Find where the given text appears and provide that cell's center as [x, y] coordinate. 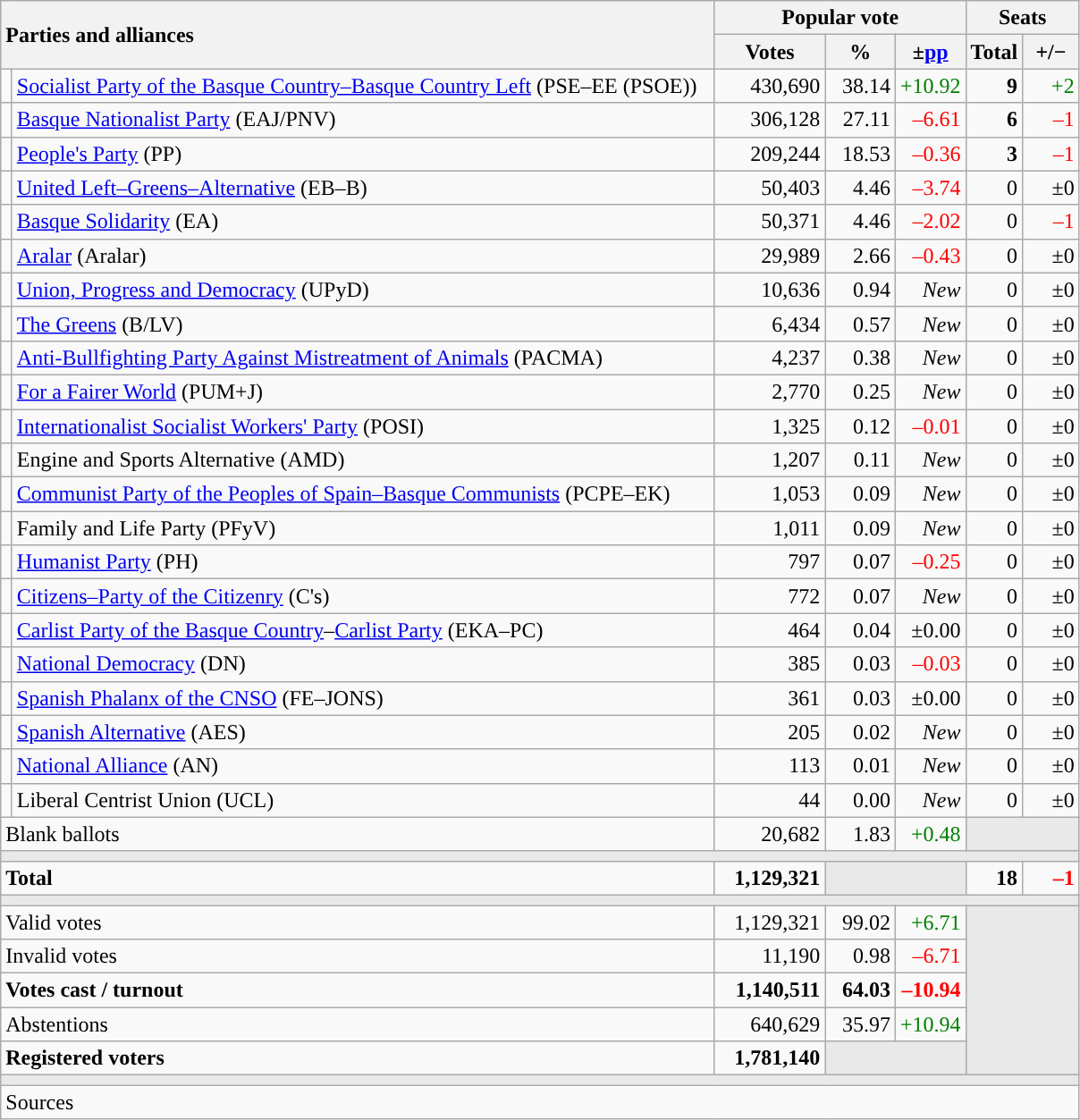
10,636 [770, 290]
0.38 [860, 358]
+0.48 [930, 834]
50,371 [770, 222]
–2.02 [930, 222]
Valid votes [358, 922]
1,207 [770, 460]
Basque Solidarity (EA) [363, 222]
Registered voters [358, 1058]
0.12 [860, 426]
1,781,140 [770, 1058]
–0.43 [930, 256]
±pp [930, 52]
–0.25 [930, 562]
640,629 [770, 1024]
+/− [1051, 52]
–0.01 [930, 426]
For a Fairer World (PUM+J) [363, 392]
The Greens (B/LV) [363, 324]
361 [770, 698]
29,989 [770, 256]
0.25 [860, 392]
6,434 [770, 324]
–0.03 [930, 664]
0.11 [860, 460]
99.02 [860, 922]
Aralar (Aralar) [363, 256]
27.11 [860, 120]
0.57 [860, 324]
9 [994, 86]
Humanist Party (PH) [363, 562]
797 [770, 562]
Votes cast / turnout [358, 990]
+6.71 [930, 922]
Invalid votes [358, 956]
+10.94 [930, 1024]
% [860, 52]
United Left–Greens–Alternative (EB–B) [363, 188]
National Alliance (AN) [363, 766]
Carlist Party of the Basque Country–Carlist Party (EKA–PC) [363, 630]
Citizens–Party of the Citizenry (C's) [363, 596]
Liberal Centrist Union (UCL) [363, 800]
Engine and Sports Alternative (AMD) [363, 460]
35.97 [860, 1024]
20,682 [770, 834]
Basque Nationalist Party (EAJ/PNV) [363, 120]
+2 [1051, 86]
0.01 [860, 766]
464 [770, 630]
Union, Progress and Democracy (UPyD) [363, 290]
1,325 [770, 426]
0.00 [860, 800]
205 [770, 732]
Abstentions [358, 1024]
+10.92 [930, 86]
44 [770, 800]
National Democracy (DN) [363, 664]
18 [994, 878]
209,244 [770, 154]
2.66 [860, 256]
1,140,511 [770, 990]
Communist Party of the Peoples of Spain–Basque Communists (PCPE–EK) [363, 494]
Spanish Phalanx of the CNSO (FE–JONS) [363, 698]
430,690 [770, 86]
3 [994, 154]
38.14 [860, 86]
2,770 [770, 392]
0.94 [860, 290]
18.53 [860, 154]
–6.71 [930, 956]
6 [994, 120]
Seats [1023, 18]
1,053 [770, 494]
64.03 [860, 990]
Internationalist Socialist Workers' Party (POSI) [363, 426]
0.04 [860, 630]
0.98 [860, 956]
–6.61 [930, 120]
–3.74 [930, 188]
306,128 [770, 120]
Anti-Bullfighting Party Against Mistreatment of Animals (PACMA) [363, 358]
4,237 [770, 358]
0.02 [860, 732]
385 [770, 664]
People's Party (PP) [363, 154]
–10.94 [930, 990]
Spanish Alternative (AES) [363, 732]
Votes [770, 52]
Family and Life Party (PFyV) [363, 528]
Popular vote [840, 18]
11,190 [770, 956]
1.83 [860, 834]
50,403 [770, 188]
Blank ballots [358, 834]
Sources [540, 1102]
Socialist Party of the Basque Country–Basque Country Left (PSE–EE (PSOE)) [363, 86]
1,011 [770, 528]
113 [770, 766]
772 [770, 596]
–0.36 [930, 154]
Parties and alliances [358, 35]
